Provide the [X, Y] coordinate of the cell's center where the given text is located.  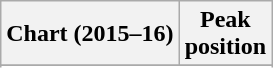
Peakposition [225, 34]
Chart (2015–16) [90, 34]
